Search for the cell housing the specified text and yield its [X, Y] center coordinate. 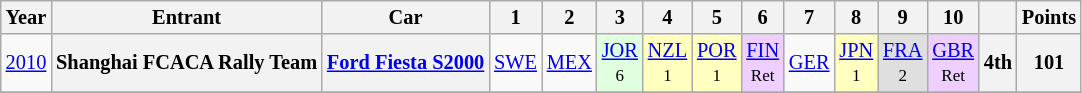
FINRet [762, 63]
4 [668, 17]
7 [809, 17]
GBRRet [953, 63]
Shanghai FCACA Rally Team [186, 63]
10 [953, 17]
NZL1 [668, 63]
6 [762, 17]
FRA2 [902, 63]
GER [809, 63]
Year [26, 17]
8 [856, 17]
4th [998, 63]
Ford Fiesta S2000 [406, 63]
Car [406, 17]
Points [1049, 17]
MEX [570, 63]
JPN1 [856, 63]
POR1 [716, 63]
JOR6 [620, 63]
Entrant [186, 17]
9 [902, 17]
SWE [516, 63]
1 [516, 17]
5 [716, 17]
2010 [26, 63]
3 [620, 17]
2 [570, 17]
101 [1049, 63]
